Capture the cell that displays the provided text and extract its (x, y) central coordinate. 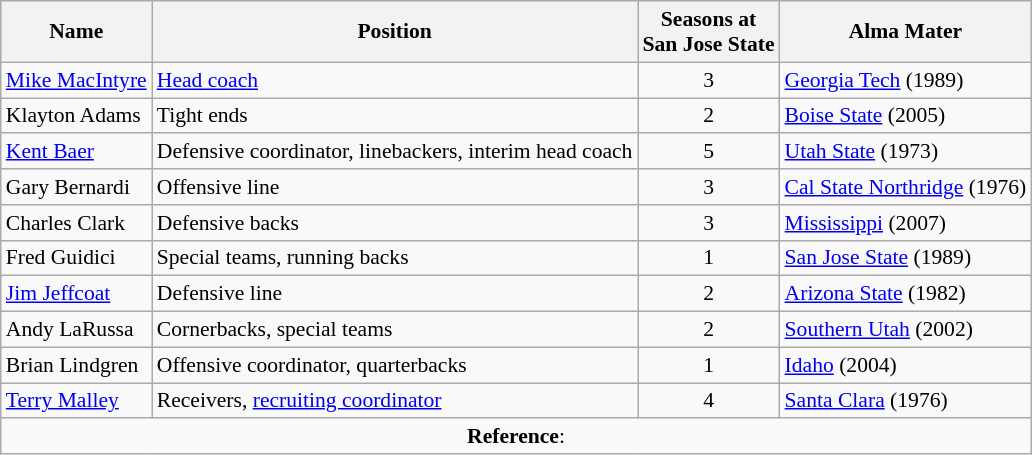
Boise State (2005) (906, 116)
Santa Clara (1976) (906, 401)
5 (709, 152)
Receivers, recruiting coordinator (395, 401)
Utah State (1973) (906, 152)
Reference: (516, 437)
Mike MacIntyre (76, 80)
Alma Mater (906, 32)
Offensive line (395, 187)
Gary Bernardi (76, 187)
Defensive coordinator, linebackers, interim head coach (395, 152)
Brian Lindgren (76, 365)
Special teams, running backs (395, 258)
Mississippi (2007) (906, 223)
Georgia Tech (1989) (906, 80)
Idaho (2004) (906, 365)
Name (76, 32)
Seasons atSan Jose State (709, 32)
Head coach (395, 80)
Andy LaRussa (76, 330)
Defensive backs (395, 223)
Tight ends (395, 116)
Jim Jeffcoat (76, 294)
Kent Baer (76, 152)
Cornerbacks, special teams (395, 330)
Cal State Northridge (1976) (906, 187)
Position (395, 32)
Defensive line (395, 294)
Offensive coordinator, quarterbacks (395, 365)
Arizona State (1982) (906, 294)
4 (709, 401)
Charles Clark (76, 223)
Terry Malley (76, 401)
Fred Guidici (76, 258)
Klayton Adams (76, 116)
San Jose State (1989) (906, 258)
Southern Utah (2002) (906, 330)
